For the text-containing cell, return its midpoint in (X, Y) coordinate format. 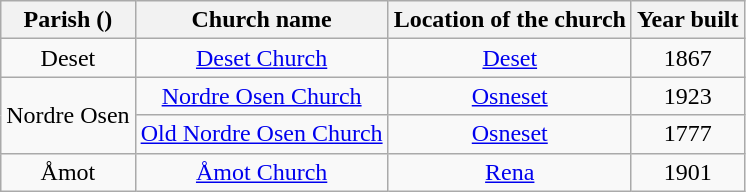
1777 (688, 134)
Year built (688, 20)
Parish () (68, 20)
Åmot (68, 172)
1923 (688, 96)
Nordre Osen Church (262, 96)
Åmot Church (262, 172)
Rena (510, 172)
1867 (688, 58)
Nordre Osen (68, 115)
Location of the church (510, 20)
Deset Church (262, 58)
Old Nordre Osen Church (262, 134)
Church name (262, 20)
1901 (688, 172)
